Pinpoint the cell where the given text exists, returning its (x, y) midpoint coordinate. 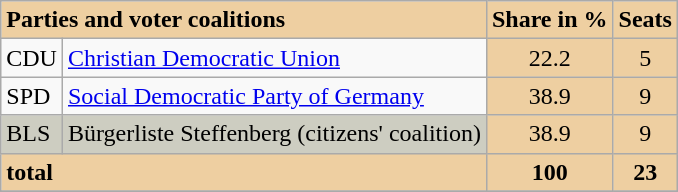
22.2 (550, 58)
SPD (32, 96)
Share in % (550, 20)
Seats (645, 20)
BLS (32, 134)
Christian Democratic Union (274, 58)
5 (645, 58)
CDU (32, 58)
23 (645, 172)
total (244, 172)
Parties and voter coalitions (244, 20)
100 (550, 172)
Bürgerliste Steffenberg (citizens' coalition) (274, 134)
Social Democratic Party of Germany (274, 96)
